Identify which cell holds the provided text, then report its [X, Y] central coordinate. 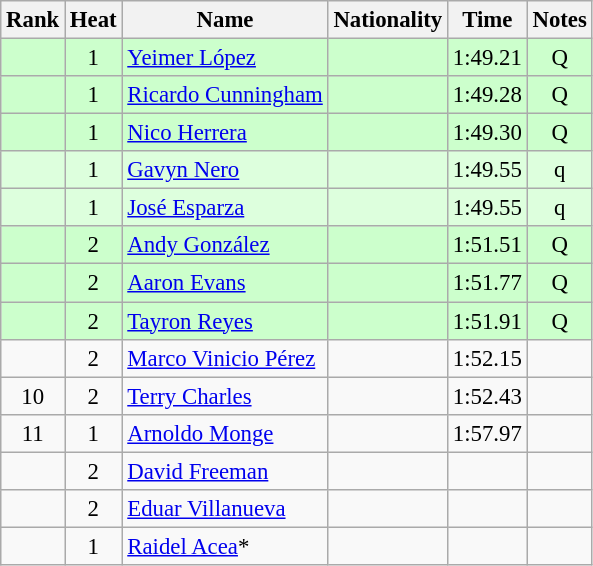
Marco Vinicio Pérez [225, 358]
Nico Herrera [225, 133]
Nationality [388, 20]
1:49.28 [488, 95]
1:51.51 [488, 245]
Yeimer López [225, 58]
Aaron Evans [225, 283]
Tayron Reyes [225, 321]
Time [488, 20]
1:52.15 [488, 358]
Andy González [225, 245]
José Esparza [225, 208]
11 [33, 433]
Terry Charles [225, 396]
Raidel Acea* [225, 546]
1:49.30 [488, 133]
10 [33, 396]
1:51.91 [488, 321]
Name [225, 20]
1:52.43 [488, 396]
Gavyn Nero [225, 170]
Rank [33, 20]
Heat [94, 20]
Notes [560, 20]
Ricardo Cunningham [225, 95]
1:51.77 [488, 283]
1:49.21 [488, 58]
Eduar Villanueva [225, 509]
David Freeman [225, 471]
Arnoldo Monge [225, 433]
1:57.97 [488, 433]
